Return [X, Y] of the center of cell containing provided text 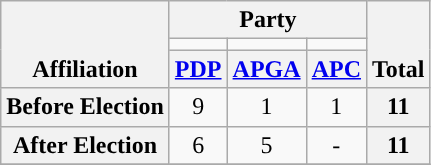
- [336, 145]
6 [198, 145]
5 [266, 145]
PDP [198, 69]
After Election [86, 145]
APC [336, 69]
9 [198, 107]
Affiliation [86, 44]
APGA [266, 69]
Total [399, 44]
Before Election [86, 107]
Party [268, 20]
